Determine the (x, y) coordinate at the center of the cell enclosing the given text.  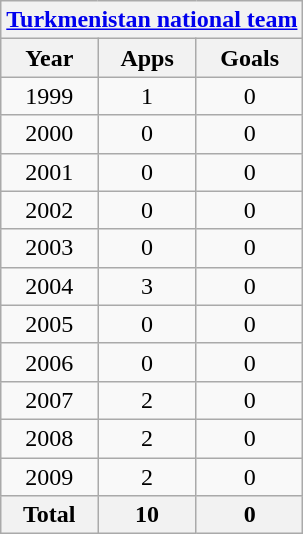
2000 (50, 134)
1 (147, 96)
1999 (50, 96)
2008 (50, 438)
Total (50, 515)
2002 (50, 210)
2003 (50, 248)
2007 (50, 400)
2005 (50, 324)
Apps (147, 58)
Year (50, 58)
2001 (50, 172)
2009 (50, 477)
2004 (50, 286)
Goals (250, 58)
Turkmenistan national team (152, 20)
10 (147, 515)
2006 (50, 362)
3 (147, 286)
